From the cell containing the given text, extract its center point as [x, y] coordinate. 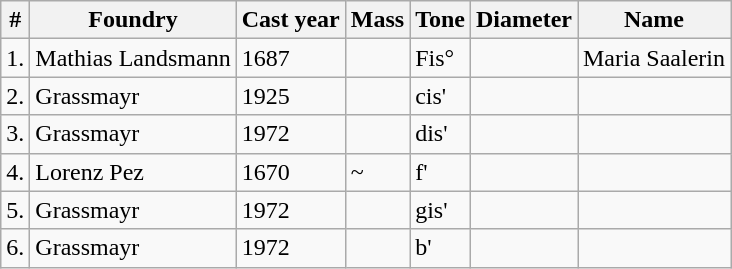
Mass [377, 20]
Name [654, 20]
~ [377, 172]
4. [16, 172]
# [16, 20]
1670 [290, 172]
Tone [440, 20]
cis' [440, 96]
5. [16, 210]
1925 [290, 96]
f' [440, 172]
6. [16, 248]
3. [16, 134]
Mathias Landsmann [133, 58]
2. [16, 96]
1. [16, 58]
Lorenz Pez [133, 172]
Fis° [440, 58]
b' [440, 248]
dis' [440, 134]
gis' [440, 210]
Maria Saalerin [654, 58]
Cast year [290, 20]
Foundry [133, 20]
Diameter [524, 20]
1687 [290, 58]
